Determine the (x, y) coordinate at the center of the cell enclosing the given text.  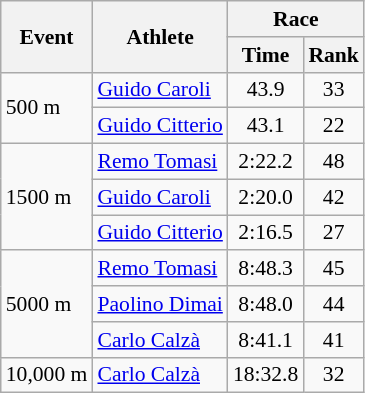
27 (334, 233)
Athlete (160, 36)
41 (334, 340)
Time (266, 55)
22 (334, 126)
500 m (47, 108)
33 (334, 90)
5000 m (47, 304)
2:22.2 (266, 162)
2:20.0 (266, 197)
8:41.1 (266, 340)
32 (334, 375)
2:16.5 (266, 233)
Paolino Dimai (160, 304)
10,000 m (47, 375)
8:48.3 (266, 269)
Rank (334, 55)
44 (334, 304)
43.9 (266, 90)
45 (334, 269)
Race (296, 19)
43.1 (266, 126)
1500 m (47, 198)
8:48.0 (266, 304)
18:32.8 (266, 375)
42 (334, 197)
48 (334, 162)
Event (47, 36)
